Determine the [x, y] coordinate at the center of the cell enclosing the given text.  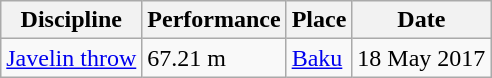
Discipline [72, 20]
18 May 2017 [422, 58]
Date [422, 20]
Javelin throw [72, 58]
Baku [319, 58]
Performance [214, 20]
67.21 m [214, 58]
Place [319, 20]
